Detect which cell encompasses the target text, then output its (X, Y) center coordinate. 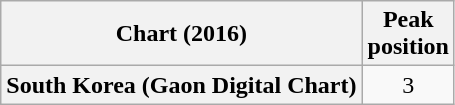
Chart (2016) (182, 34)
Peakposition (408, 34)
3 (408, 85)
South Korea (Gaon Digital Chart) (182, 85)
